Return the [x, y] coordinate for the center point of the cell that contains the specified text.  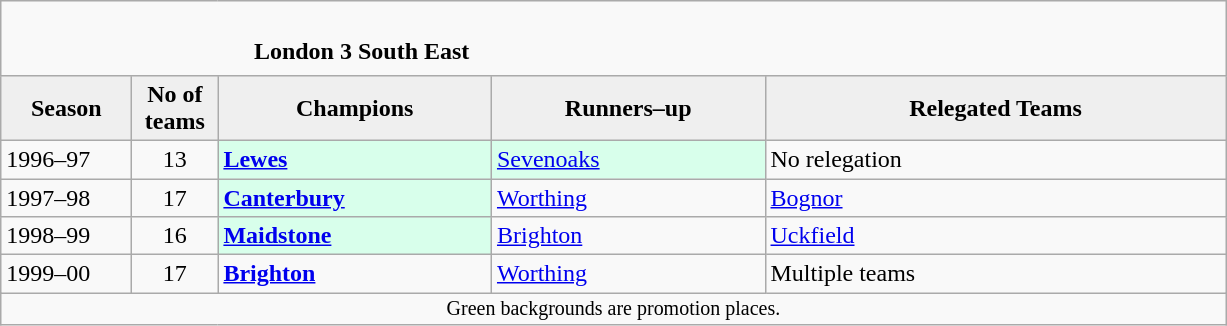
1996–97 [66, 159]
1999–00 [66, 274]
Season [66, 108]
Maidstone [355, 236]
Multiple teams [996, 274]
No relegation [996, 159]
Lewes [355, 159]
Canterbury [355, 197]
Uckfield [996, 236]
Runners–up [628, 108]
Green backgrounds are promotion places. [614, 310]
16 [175, 236]
Relegated Teams [996, 108]
Sevenoaks [628, 159]
13 [175, 159]
Bognor [996, 197]
1998–99 [66, 236]
Champions [355, 108]
1997–98 [66, 197]
No of teams [175, 108]
